Identify which cell holds the provided text, then report its (x, y) central coordinate. 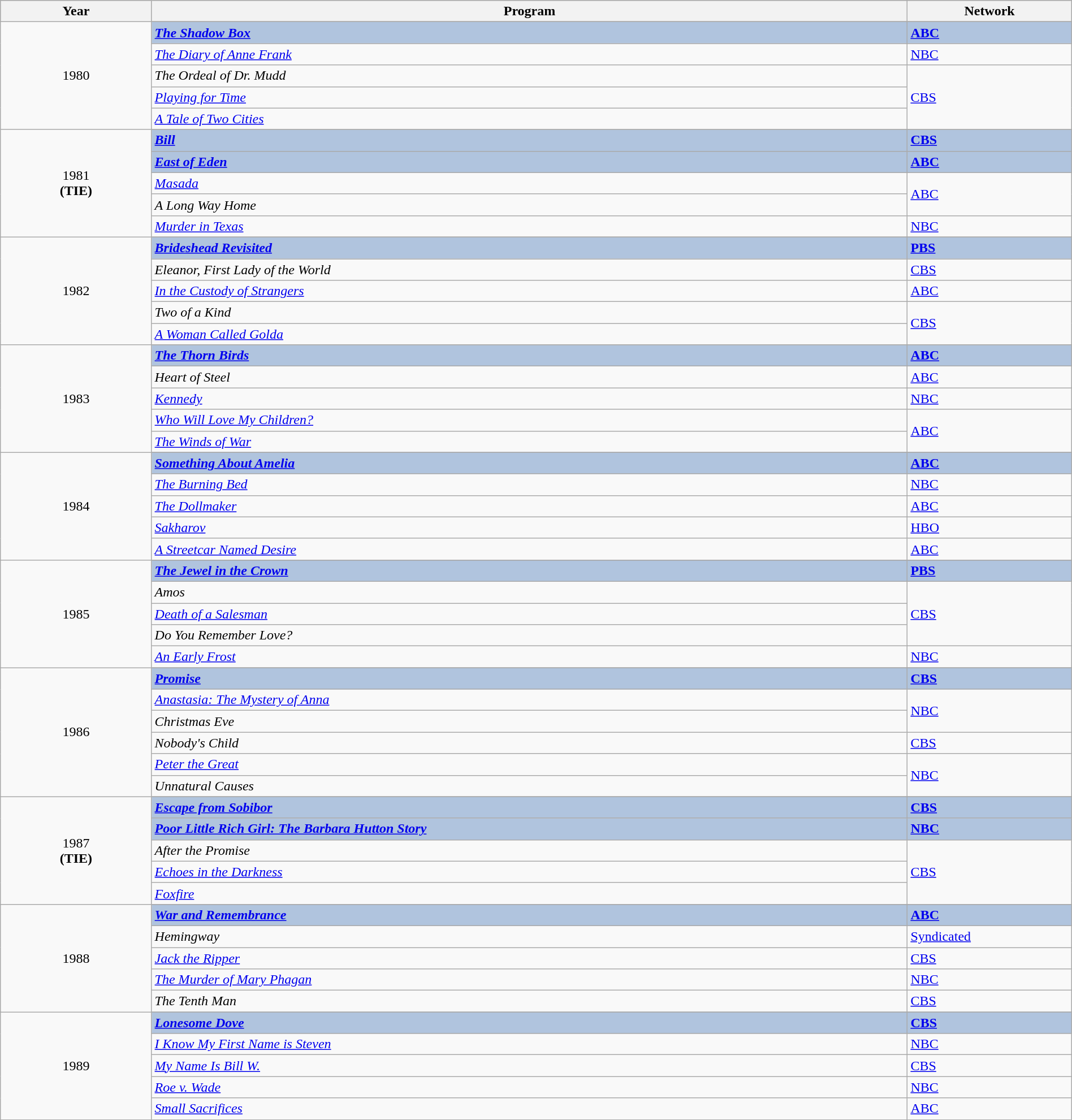
Amos (529, 592)
1984 (76, 506)
A Streetcar Named Desire (529, 549)
Jack the Ripper (529, 958)
The Jewel in the Crown (529, 570)
Heart of Steel (529, 377)
Peter the Great (529, 764)
Syndicated (989, 936)
Year (76, 11)
War and Remembrance (529, 915)
Death of a Salesman (529, 613)
1983 (76, 399)
1986 (76, 732)
Promise (529, 678)
1985 (76, 613)
Small Sacrifices (529, 1109)
Christmas Eve (529, 721)
Nobody's Child (529, 743)
Program (529, 11)
Brideshead Revisited (529, 248)
The Diary of Anne Frank (529, 54)
Escape from Sobibor (529, 807)
1982 (76, 291)
The Murder of Mary Phagan (529, 980)
I Know My First Name is Steven (529, 1044)
Bill (529, 140)
1981(TIE) (76, 183)
Playing for Time (529, 97)
Echoes in the Darkness (529, 872)
A Long Way Home (529, 205)
Roe v. Wade (529, 1087)
Hemingway (529, 936)
The Tenth Man (529, 1001)
A Woman Called Golda (529, 334)
The Shadow Box (529, 33)
Murder in Texas (529, 226)
HBO (989, 527)
The Burning Bed (529, 485)
Network (989, 11)
An Early Frost (529, 657)
Poor Little Rich Girl: The Barbara Hutton Story (529, 829)
Kennedy (529, 399)
1980 (76, 76)
Two of a Kind (529, 313)
Lonesome Dove (529, 1023)
1988 (76, 958)
The Thorn Birds (529, 356)
1987(TIE) (76, 850)
The Dollmaker (529, 506)
East of Eden (529, 162)
Who Will Love My Children? (529, 420)
Something About Amelia (529, 463)
Eleanor, First Lady of the World (529, 270)
A Tale of Two Cities (529, 119)
1989 (76, 1066)
Sakharov (529, 527)
In the Custody of Strangers (529, 291)
After the Promise (529, 850)
The Winds of War (529, 442)
My Name Is Bill W. (529, 1066)
Masada (529, 183)
Anastasia: The Mystery of Anna (529, 700)
The Ordeal of Dr. Mudd (529, 76)
Unnatural Causes (529, 786)
Foxfire (529, 893)
Do You Remember Love? (529, 635)
